Locate the cell with the specified text and output its (x, y) center coordinate. 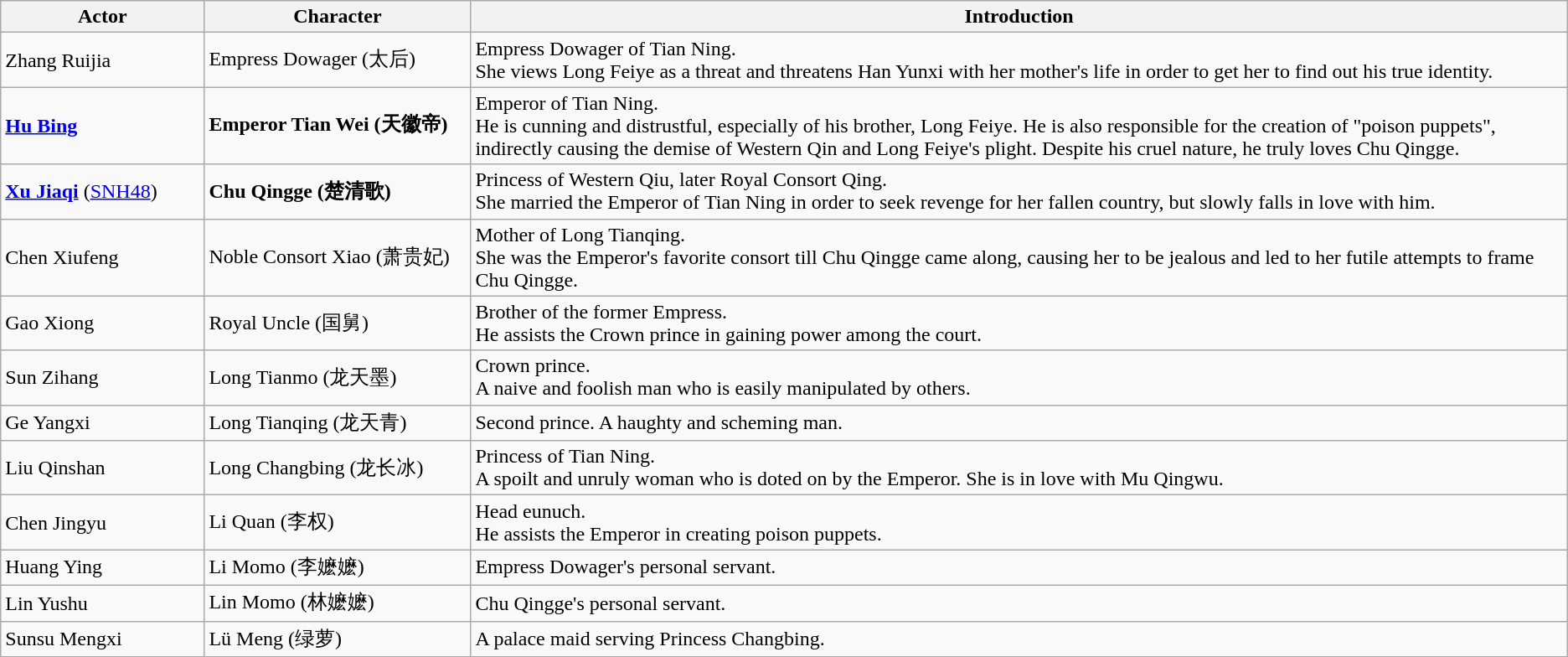
Hu Bing (102, 126)
Crown prince. A naive and foolish man who is easily manipulated by others. (1019, 377)
Chen Jingyu (102, 523)
Introduction (1019, 17)
Long Changbing (龙长冰) (338, 468)
Lü Meng (绿萝) (338, 639)
Lin Yushu (102, 603)
Head eunuch.He assists the Emperor in creating poison puppets. (1019, 523)
Emperor Tian Wei (天徽帝) (338, 126)
Princess of Tian Ning.A spoilt and unruly woman who is doted on by the Emperor. She is in love with Mu Qingwu. (1019, 468)
Noble Consort Xiao (萧贵妃) (338, 257)
Li Momo (李嬷嬷) (338, 568)
Empress Dowager's personal servant. (1019, 568)
Ge Yangxi (102, 422)
Empress Dowager (太后) (338, 60)
Gao Xiong (102, 323)
Chen Xiufeng (102, 257)
Liu Qinshan (102, 468)
Lin Momo (林嬷嬷) (338, 603)
Long Tianmo (龙天墨) (338, 377)
Zhang Ruijia (102, 60)
A palace maid serving Princess Changbing. (1019, 639)
Sunsu Mengxi (102, 639)
Brother of the former Empress. He assists the Crown prince in gaining power among the court. (1019, 323)
Character (338, 17)
Chu Qingge (楚清歌) (338, 191)
Li Quan (李权) (338, 523)
Second prince. A haughty and scheming man. (1019, 422)
Chu Qingge's personal servant. (1019, 603)
Actor (102, 17)
Sun Zihang (102, 377)
Huang Ying (102, 568)
Xu Jiaqi (SNH48) (102, 191)
Long Tianqing (龙天青) (338, 422)
Royal Uncle (国舅) (338, 323)
